Locate the cell with the specified text and output its [X, Y] center coordinate. 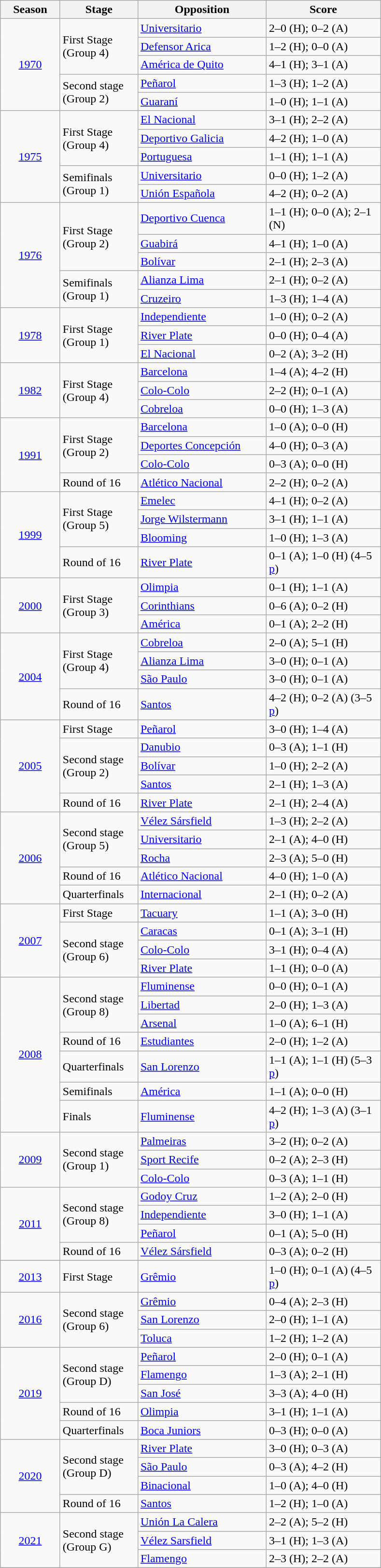
4–2 (H); 0–2 (A) [323, 193]
1–2 (H); 0–0 (A) [323, 46]
Deportes Concepción [202, 445]
1–1 (H); 1–1 (A) [323, 157]
4–1 (H); 3–1 (A) [323, 65]
0–4 (A); 2–3 (H) [323, 1301]
Opposition [202, 10]
0–2 (A); 3–2 (H) [323, 354]
Sport Recife [202, 1159]
1–1 (H); 0–0 (A) [323, 968]
3–0 (H); 0–3 (A) [323, 1448]
0–0 (H); 0–4 (A) [323, 335]
1–1 (A); 1–1 (H) (5–3 p) [323, 1067]
Rocha [202, 857]
3–2 (H); 0–2 (A) [323, 1141]
1–2 (H); 1–0 (A) [323, 1504]
2021 [30, 1540]
1–0 (A); 0–0 (H) [323, 427]
Blooming [202, 538]
0–0 (H); 1–3 (A) [323, 409]
Vélez Sarsfield [202, 1540]
First Stage(Group 3) [99, 606]
0–6 (A); 0–2 (H) [323, 606]
Season [30, 10]
1–0 (A); 6–1 (H) [323, 1023]
2006 [30, 857]
0–3 (A); 0–2 (H) [323, 1252]
Second stage(Group 5) [99, 839]
2–2 (H); 0–2 (A) [323, 482]
2019 [30, 1393]
0–0 (H); 1–2 (A) [323, 175]
2020 [30, 1476]
Internacional [202, 895]
1–0 (H); 0–1 (A) (4–5 p) [323, 1276]
Tacuary [202, 913]
4–0 (H); 0–3 (A) [323, 445]
Semifinals [99, 1091]
1991 [30, 455]
2011 [30, 1224]
Palmeiras [202, 1141]
1970 [30, 65]
2–0 (H); 1–2 (A) [323, 1041]
4–2 (H); 0–2 (A) (3–5 p) [323, 704]
Corinthians [202, 606]
Binacional [202, 1485]
2–2 (H); 0–1 (A) [323, 390]
Arsenal [202, 1023]
1–3 (H); 1–2 (A) [323, 83]
3–0 (H); 1–1 (A) [323, 1215]
Caracas [202, 931]
2016 [30, 1320]
2–1 (H); 2–4 (A) [323, 802]
1–3 (H); 1–4 (A) [323, 299]
Toluca [202, 1338]
0–3 (H); 0–0 (A) [323, 1430]
3–1 (H); 0–4 (A) [323, 950]
0–1 (H); 1–1 (A) [323, 587]
2–0 (H); 0–1 (A) [323, 1356]
4–1 (H); 0–2 (A) [323, 500]
Finals [99, 1116]
0–3 (A); 0–0 (H) [323, 464]
2005 [30, 766]
1–0 (A); 4–0 (H) [323, 1485]
Cruzeiro [202, 299]
Godoy Cruz [202, 1197]
0–1 (A); 5–0 (H) [323, 1233]
1–2 (H); 1–2 (A) [323, 1338]
2–2 (A); 5–2 (H) [323, 1522]
2–0 (H); 1–3 (A) [323, 1005]
1–4 (A); 4–2 (H) [323, 372]
2–0 (A); 5–1 (H) [323, 642]
0–0 (H); 0–1 (A) [323, 986]
Deportivo Cuenca [202, 218]
2008 [30, 1055]
0–1 (A); 3–1 (H) [323, 931]
2–0 (H); 0–2 (A) [323, 28]
0–2 (A); 2–3 (H) [323, 1159]
3–1 (H); 2–2 (A) [323, 120]
Unión Española [202, 193]
1978 [30, 335]
Jorge Wilstermann [202, 519]
1–0 (H); 1–1 (A) [323, 101]
2–3 (H); 2–2 (A) [323, 1559]
4–0 (H); 1–0 (A) [323, 876]
1–2 (A); 2–0 (H) [323, 1197]
1999 [30, 534]
Stage [99, 10]
1–1 (A); 3–0 (H) [323, 913]
Guabirá [202, 243]
Emelec [202, 500]
Second stage(Group G) [99, 1540]
0–1 (A); 2–2 (H) [323, 624]
Danubio [202, 747]
1982 [30, 390]
3–0 (H); 1–4 (A) [323, 729]
First Stage(Group 5) [99, 519]
2000 [30, 606]
4–2 (H); 1–0 (A) [323, 138]
Second stage(Group 1) [99, 1159]
Unión La Calera [202, 1522]
Libertad [202, 1005]
Score [323, 10]
1–0 (H); 1–3 (A) [323, 538]
1–3 (H); 2–2 (A) [323, 821]
1–1 (H); 0–0 (A); 2–1 (N) [323, 218]
2–3 (A); 5–0 (H) [323, 857]
1–1 (A); 0–0 (H) [323, 1091]
1975 [30, 157]
Defensor Arica [202, 46]
2–1 (A); 4–0 (H) [323, 839]
América de Quito [202, 65]
1–0 (H); 2–2 (A) [323, 766]
4–2 (H); 1–3 (A) (3–1 p) [323, 1116]
2–1 (H); 2–3 (A) [323, 262]
1–3 (A); 2–1 (H) [323, 1375]
2007 [30, 941]
0–3 (A); 4–2 (H) [323, 1467]
2–1 (H); 1–3 (A) [323, 784]
San José [202, 1393]
3–3 (A); 4–0 (H) [323, 1393]
Portuguesa [202, 157]
Boca Juniors [202, 1430]
2009 [30, 1159]
2013 [30, 1276]
Estudiantes [202, 1041]
First Stage(Group 1) [99, 335]
0–1 (A); 1–0 (H) (4–5 p) [323, 562]
1976 [30, 255]
Deportivo Galicia [202, 138]
3–1 (H); 1–3 (A) [323, 1540]
2–0 (H); 1–1 (A) [323, 1320]
Guaraní [202, 101]
4–1 (H); 1–0 (A) [323, 243]
2004 [30, 676]
1–0 (H); 0–2 (A) [323, 317]
